Locate the cell with the specified text and output its (x, y) center coordinate. 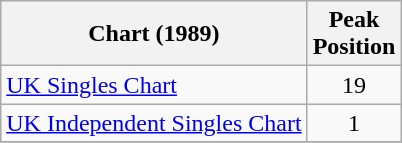
PeakPosition (354, 34)
Chart (1989) (154, 34)
19 (354, 85)
UK Independent Singles Chart (154, 123)
UK Singles Chart (154, 85)
1 (354, 123)
